Search for the cell housing the specified text and yield its (x, y) center coordinate. 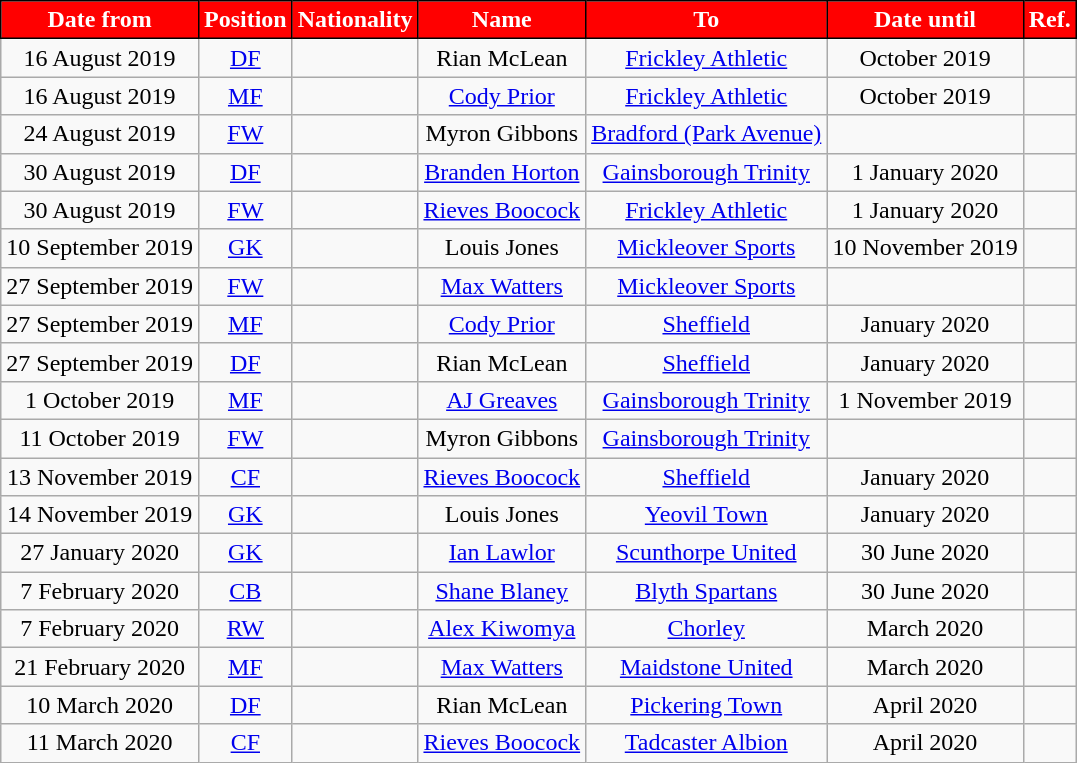
Branden Horton (502, 172)
Tadcaster Albion (706, 743)
CB (245, 591)
Scunthorpe United (706, 553)
RW (245, 629)
Pickering Town (706, 705)
Blyth Spartans (706, 591)
To (706, 20)
24 August 2019 (100, 134)
Date from (100, 20)
10 September 2019 (100, 248)
Shane Blaney (502, 591)
10 November 2019 (925, 248)
Nationality (355, 20)
Alex Kiwomya (502, 629)
Bradford (Park Avenue) (706, 134)
Date until (925, 20)
AJ Greaves (502, 400)
21 February 2020 (100, 667)
Ian Lawlor (502, 553)
Yeovil Town (706, 515)
1 November 2019 (925, 400)
Maidstone United (706, 667)
Ref. (1050, 20)
Position (245, 20)
27 January 2020 (100, 553)
14 November 2019 (100, 515)
11 March 2020 (100, 743)
11 October 2019 (100, 438)
Name (502, 20)
13 November 2019 (100, 477)
Chorley (706, 629)
10 March 2020 (100, 705)
1 October 2019 (100, 400)
